Locate the cell with the specified text and output its (x, y) center coordinate. 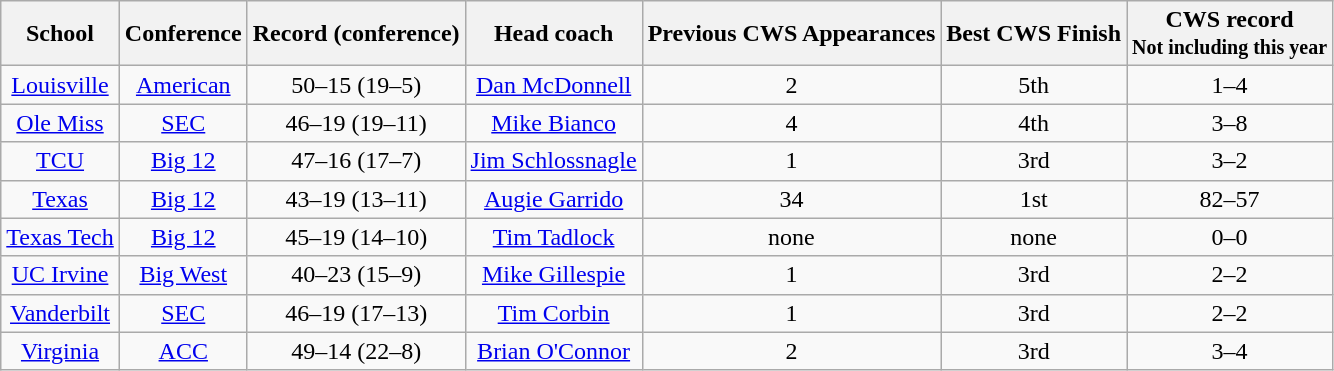
Big West (183, 275)
Brian O'Connor (554, 351)
Dan McDonnell (554, 85)
Head coach (554, 34)
43–19 (13–11) (356, 199)
3–2 (1230, 161)
40–23 (15–9) (356, 275)
Best CWS Finish (1034, 34)
Texas Tech (60, 237)
5th (1034, 85)
3–8 (1230, 123)
46–19 (17–13) (356, 313)
3–4 (1230, 351)
Tim Tadlock (554, 237)
American (183, 85)
Augie Garrido (554, 199)
1–4 (1230, 85)
Conference (183, 34)
Mike Gillespie (554, 275)
Texas (60, 199)
4th (1034, 123)
UC Irvine (60, 275)
Jim Schlossnagle (554, 161)
82–57 (1230, 199)
Previous CWS Appearances (792, 34)
Ole Miss (60, 123)
Louisville (60, 85)
4 (792, 123)
Virginia (60, 351)
TCU (60, 161)
46–19 (19–11) (356, 123)
Mike Bianco (554, 123)
CWS recordNot including this year (1230, 34)
45–19 (14–10) (356, 237)
0–0 (1230, 237)
ACC (183, 351)
Record (conference) (356, 34)
1st (1034, 199)
49–14 (22–8) (356, 351)
50–15 (19–5) (356, 85)
34 (792, 199)
School (60, 34)
Tim Corbin (554, 313)
Vanderbilt (60, 313)
47–16 (17–7) (356, 161)
